Return the [X, Y] coordinate for the center point of the cell that contains the specified text.  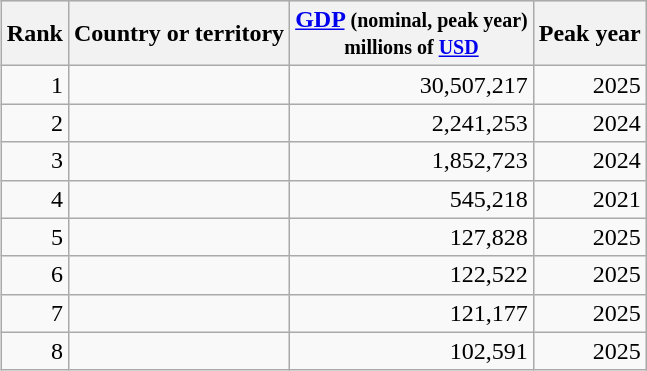
4 [34, 199]
2,241,253 [412, 123]
1,852,723 [412, 161]
102,591 [412, 351]
8 [34, 351]
30,507,217 [412, 85]
5 [34, 237]
Country or territory [178, 34]
127,828 [412, 237]
1 [34, 85]
121,177 [412, 313]
545,218 [412, 199]
GDP (nominal, peak year)millions of USD [412, 34]
2 [34, 123]
Rank [34, 34]
2021 [590, 199]
122,522 [412, 275]
6 [34, 275]
3 [34, 161]
7 [34, 313]
Peak year [590, 34]
